From the cell containing the given text, extract its center point as (X, Y) coordinate. 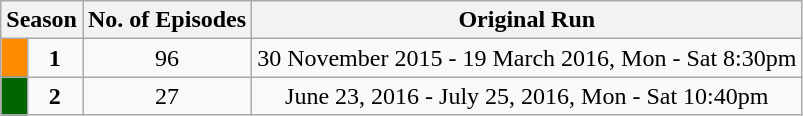
2 (54, 96)
No. of Episodes (166, 20)
27 (166, 96)
June 23, 2016 - July 25, 2016, Mon - Sat 10:40pm (527, 96)
30 November 2015 - 19 March 2016, Mon - Sat 8:30pm (527, 58)
Season (42, 20)
1 (54, 58)
96 (166, 58)
Original Run (527, 20)
